Return the (x, y) coordinate for the center point of the cell that contains the specified text.  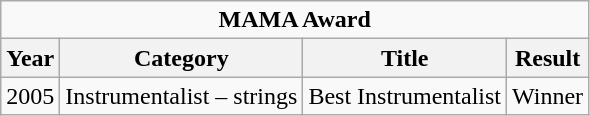
Best Instrumentalist (405, 96)
2005 (30, 96)
Result (548, 58)
Instrumentalist – strings (182, 96)
Winner (548, 96)
Title (405, 58)
Category (182, 58)
MAMA Award (295, 20)
Year (30, 58)
